Provide the [X, Y] coordinate of the cell's center where the given text is located.  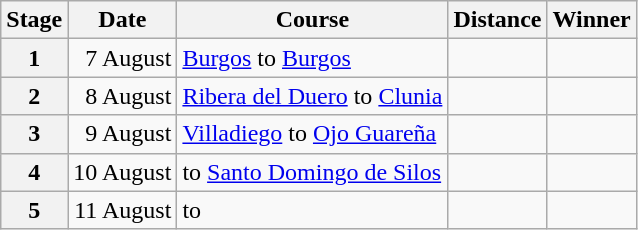
Distance [498, 20]
3 [34, 134]
4 [34, 172]
5 [34, 210]
7 August [122, 58]
Stage [34, 20]
Date [122, 20]
Course [312, 20]
9 August [122, 134]
2 [34, 96]
8 August [122, 96]
1 [34, 58]
11 August [122, 210]
to Santo Domingo de Silos [312, 172]
Ribera del Duero to Clunia [312, 96]
Burgos to Burgos [312, 58]
10 August [122, 172]
Villadiego to Ojo Guareña [312, 134]
Winner [592, 20]
to [312, 210]
